Return [X, Y] of the center of cell containing provided text 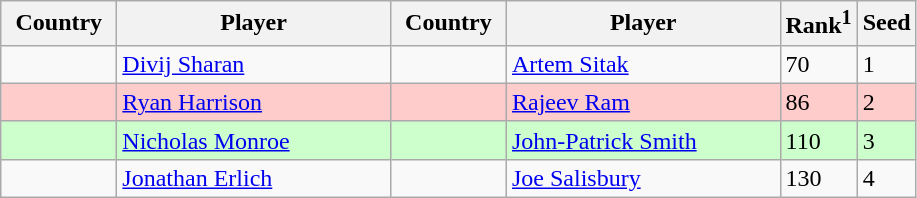
Ryan Harrison [254, 102]
Joe Salisbury [643, 178]
Seed [886, 24]
110 [818, 140]
1 [886, 64]
130 [818, 178]
86 [818, 102]
Rank1 [818, 24]
4 [886, 178]
Jonathan Erlich [254, 178]
Artem Sitak [643, 64]
Divij Sharan [254, 64]
3 [886, 140]
Rajeev Ram [643, 102]
Nicholas Monroe [254, 140]
2 [886, 102]
70 [818, 64]
John-Patrick Smith [643, 140]
